Provide the (X, Y) coordinate of the cell's center where the given text is located.  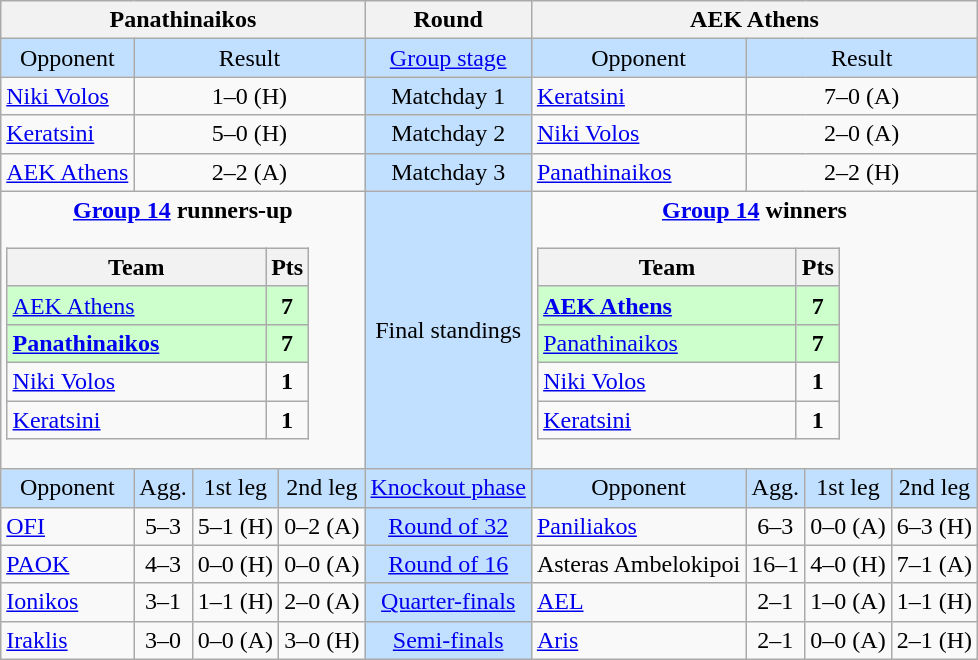
AEL (638, 602)
0–2 (A) (322, 526)
3–0 (H) (322, 640)
Group stage (448, 58)
Round of 32 (448, 526)
2–2 (A) (250, 172)
Knockout phase (448, 488)
4–0 (H) (848, 564)
2–1 (H) (934, 640)
6–3 (776, 526)
Matchday 3 (448, 172)
Aris (638, 640)
Matchday 1 (448, 96)
PAOK (68, 564)
16–1 (776, 564)
3–1 (163, 602)
Final standings (448, 330)
4–3 (163, 564)
7–0 (A) (862, 96)
0–0 (H) (235, 564)
Quarter-finals (448, 602)
5–3 (163, 526)
Iraklis (68, 640)
1–0 (A) (848, 602)
5–0 (H) (250, 134)
Ionikos (68, 602)
Matchday 2 (448, 134)
6–3 (H) (934, 526)
1–0 (H) (250, 96)
3–0 (163, 640)
Group 14 winners Team Pts AEK Athens 7 Panathinaikos 7 Niki Volos 1 Keratsini 1 (754, 330)
Paniliakos (638, 526)
Round (448, 20)
7–1 (A) (934, 564)
Semi-finals (448, 640)
Round of 16 (448, 564)
Asteras Ambelokipoi (638, 564)
2–2 (H) (862, 172)
5–1 (H) (235, 526)
OFI (68, 526)
Group 14 runners-up Team Pts AEK Athens 7 Panathinaikos 7 Niki Volos 1 Keratsini 1 (183, 330)
